Scan for the cell matching the given text and deliver its (x, y) coordinate at center. 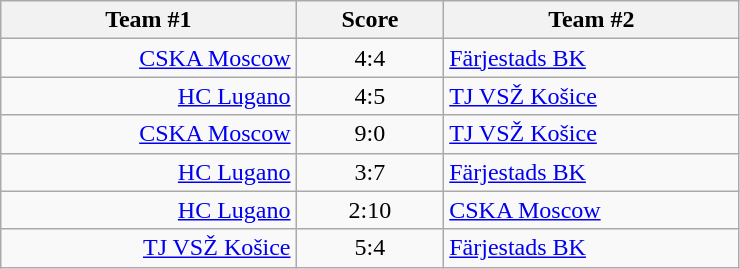
Team #2 (592, 20)
9:0 (370, 134)
Score (370, 20)
4:5 (370, 96)
5:4 (370, 248)
4:4 (370, 58)
Team #1 (148, 20)
2:10 (370, 210)
3:7 (370, 172)
